Extract the [X, Y] coordinate from the center of the cell holding the provided text.  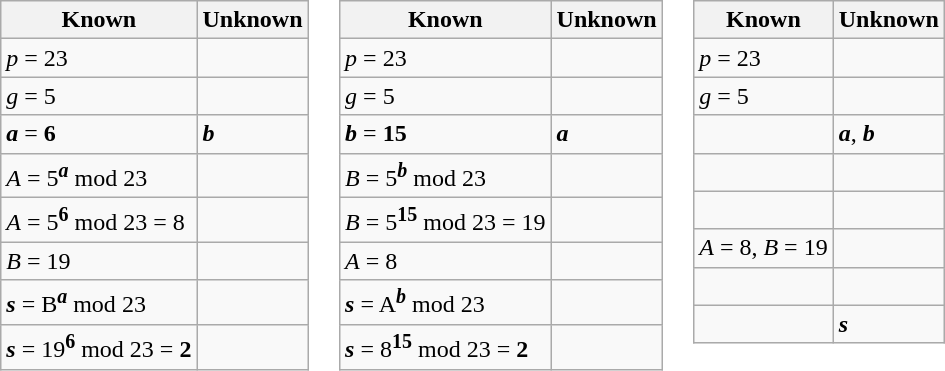
A = 56 mod 23 = 8 [99, 220]
a = 6 [99, 134]
s [888, 324]
s = Ab mod 23 [446, 302]
s = Ba mod 23 [99, 302]
A = 8, B = 19 [764, 248]
a [606, 134]
B = 5b mod 23 [446, 176]
b [252, 134]
A = 5a mod 23 [99, 176]
A = 8 [446, 261]
s = 815 mod 23 = 2 [446, 348]
a, b [888, 134]
B = 19 [99, 261]
s = 196 mod 23 = 2 [99, 348]
B = 515 mod 23 = 19 [446, 220]
b = 15 [446, 134]
